Provide the (x, y) coordinate of the cell's center where the given text is located.  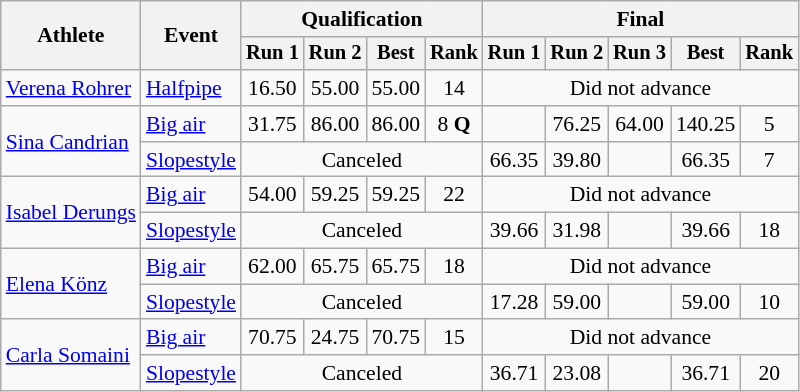
Elena Könz (71, 284)
Run 3 (640, 54)
23.08 (576, 373)
Carla Somaini (71, 356)
Qualification (362, 19)
Sina Candrian (71, 142)
Athlete (71, 36)
Final (640, 19)
24.75 (336, 338)
17.28 (514, 302)
140.25 (706, 124)
22 (454, 195)
5 (769, 124)
20 (769, 373)
14 (454, 88)
Halfpipe (191, 88)
Verena Rohrer (71, 88)
16.50 (272, 88)
39.80 (576, 160)
54.00 (272, 195)
8 Q (454, 124)
Isabel Derungs (71, 212)
10 (769, 302)
31.75 (272, 124)
Event (191, 36)
76.25 (576, 124)
15 (454, 338)
7 (769, 160)
31.98 (576, 231)
62.00 (272, 267)
64.00 (640, 124)
